Output the (X, Y) coordinate of the center of the cell containing the given text.  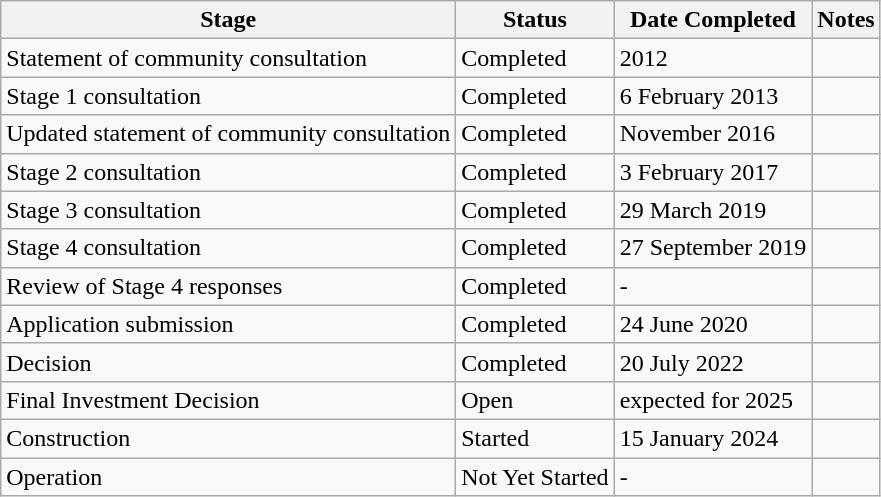
6 February 2013 (713, 96)
Stage 2 consultation (228, 172)
Stage 4 consultation (228, 248)
Stage 1 consultation (228, 96)
2012 (713, 58)
Open (535, 400)
24 June 2020 (713, 324)
15 January 2024 (713, 438)
Final Investment Decision (228, 400)
Review of Stage 4 responses (228, 286)
Stage (228, 20)
Operation (228, 477)
Construction (228, 438)
Date Completed (713, 20)
27 September 2019 (713, 248)
Started (535, 438)
3 February 2017 (713, 172)
20 July 2022 (713, 362)
Updated statement of community consultation (228, 134)
Status (535, 20)
Statement of community consultation (228, 58)
29 March 2019 (713, 210)
expected for 2025 (713, 400)
Notes (846, 20)
Not Yet Started (535, 477)
Decision (228, 362)
Stage 3 consultation (228, 210)
Application submission (228, 324)
November 2016 (713, 134)
